Return the (X, Y) coordinate for the center point of the cell that contains the specified text.  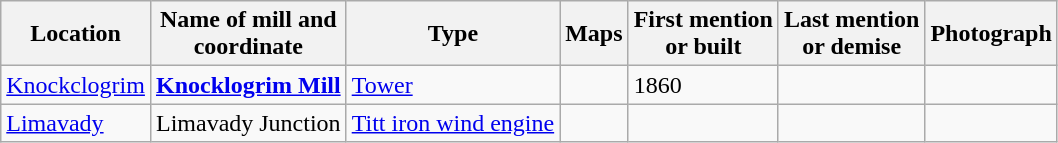
Location (76, 34)
Limavady Junction (248, 123)
Last mention or demise (851, 34)
Knockclogrim (76, 85)
1860 (703, 85)
Tower (453, 85)
Type (453, 34)
Limavady (76, 123)
Name of mill andcoordinate (248, 34)
Maps (594, 34)
First mentionor built (703, 34)
Knocklogrim Mill (248, 85)
Photograph (991, 34)
Titt iron wind engine (453, 123)
